Locate the cell with the specified text and output its [x, y] center coordinate. 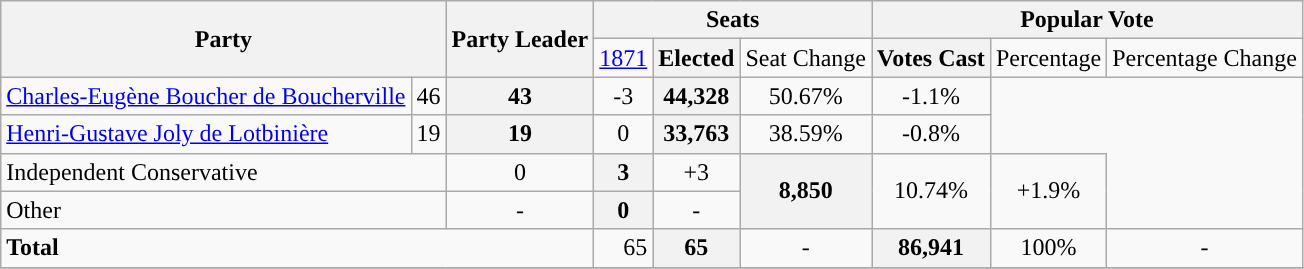
50.67% [806, 96]
+3 [696, 172]
+1.9% [1048, 191]
Party Leader [520, 39]
Seat Change [806, 58]
-1.1% [932, 96]
3 [624, 172]
8,850 [806, 191]
33,763 [696, 134]
Seats [733, 20]
86,941 [932, 248]
44,328 [696, 96]
100% [1048, 248]
Independent Conservative [224, 172]
10.74% [932, 191]
43 [520, 96]
Total [298, 248]
Elected [696, 58]
46 [428, 96]
1871 [624, 58]
Party [224, 39]
Henri-Gustave Joly de Lotbinière [206, 134]
38.59% [806, 134]
Percentage Change [1205, 58]
Other [224, 210]
-0.8% [932, 134]
Percentage [1048, 58]
Charles-Eugène Boucher de Boucherville [206, 96]
Popular Vote [1088, 20]
Votes Cast [932, 58]
-3 [624, 96]
